Provide the [x, y] coordinate of the cell's center where the given text is located.  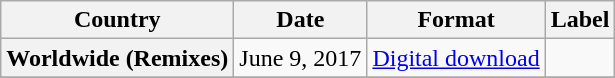
Format [456, 20]
June 9, 2017 [300, 58]
Label [580, 20]
Digital download [456, 58]
Worldwide (Remixes) [118, 58]
Country [118, 20]
Date [300, 20]
